Capture the cell that displays the provided text and extract its (X, Y) central coordinate. 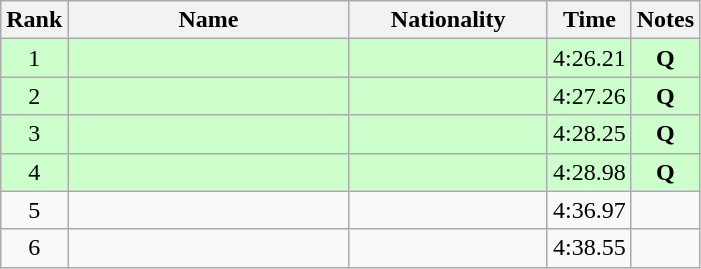
Nationality (448, 20)
4:27.26 (589, 96)
4:28.98 (589, 172)
5 (34, 210)
Rank (34, 20)
4:28.25 (589, 134)
Notes (665, 20)
4:36.97 (589, 210)
Time (589, 20)
4:38.55 (589, 248)
4 (34, 172)
1 (34, 58)
2 (34, 96)
4:26.21 (589, 58)
6 (34, 248)
3 (34, 134)
Name (208, 20)
